Return [X, Y] of the center of cell containing provided text 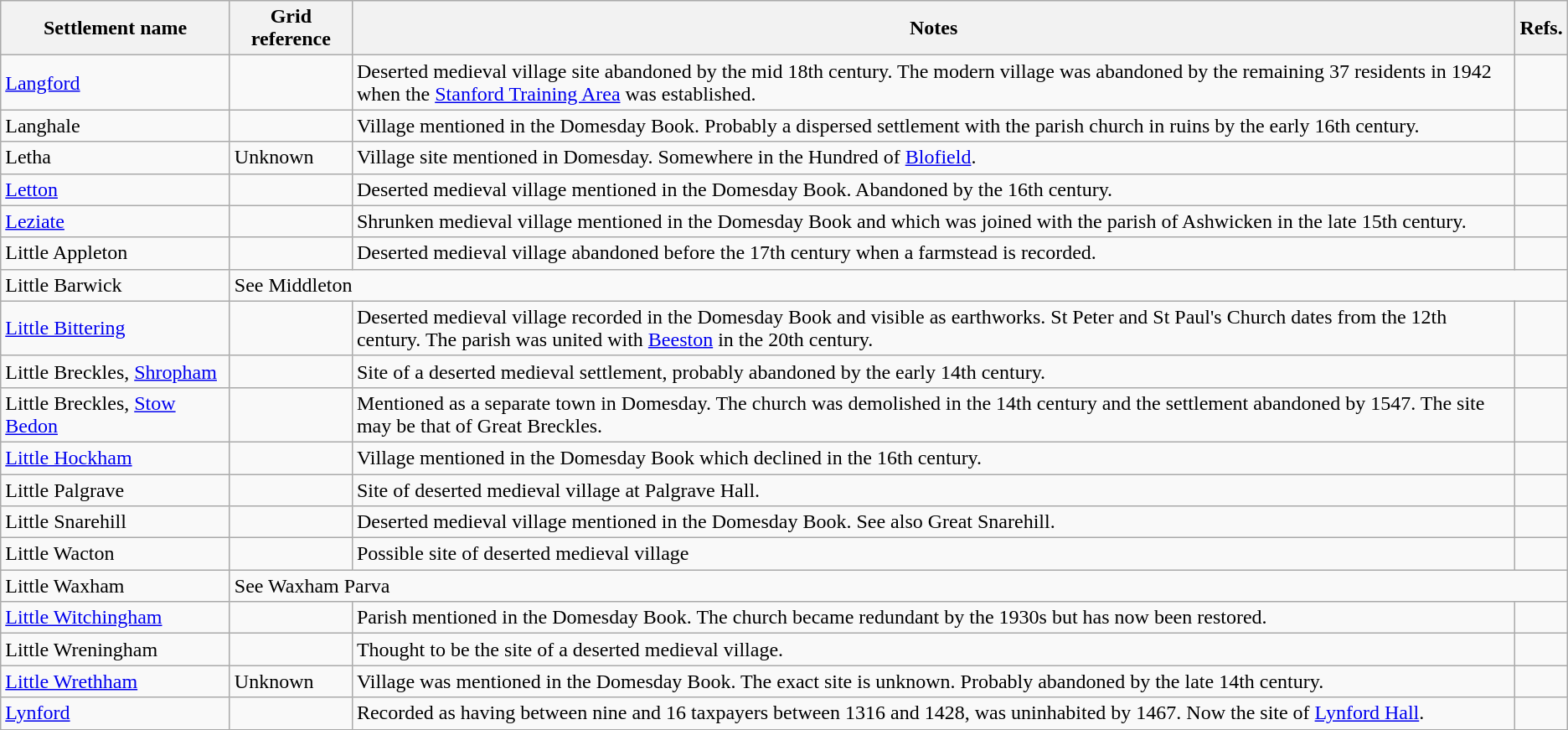
Shrunken medieval village mentioned in the Domesday Book and which was joined with the parish of Ashwicken in the late 15th century. [933, 221]
Possible site of deserted medieval village [933, 554]
Langhale [116, 126]
Site of deserted medieval village at Palgrave Hall. [933, 490]
Notes [933, 28]
See Waxham Parva [898, 586]
Letton [116, 189]
Little Barwick [116, 285]
Little Appleton [116, 253]
See Middleton [898, 285]
Parish mentioned in the Domesday Book. The church became redundant by the 1930s but has now been restored. [933, 618]
Village mentioned in the Domesday Book which declined in the 16th century. [933, 458]
Site of a deserted medieval settlement, probably abandoned by the early 14th century. [933, 371]
Little Breckles, Stow Bedon [116, 414]
Little Waxham [116, 586]
Little Wrethham [116, 681]
Little Palgrave [116, 490]
Thought to be the site of a deserted medieval village. [933, 650]
Grid reference [291, 28]
Lynford [116, 713]
Village was mentioned in the Domesday Book. The exact site is unknown. Probably abandoned by the late 14th century. [933, 681]
Little Breckles, Shropham [116, 371]
Letha [116, 158]
Little Snarehill [116, 522]
Little Wreningham [116, 650]
Deserted medieval village mentioned in the Domesday Book. Abandoned by the 16th century. [933, 189]
Settlement name [116, 28]
Village mentioned in the Domesday Book. Probably a dispersed settlement with the parish church in ruins by the early 16th century. [933, 126]
Little Hockham [116, 458]
Langford [116, 82]
Recorded as having between nine and 16 taxpayers between 1316 and 1428, was uninhabited by 1467. Now the site of Lynford Hall. [933, 713]
Village site mentioned in Domesday. Somewhere in the Hundred of Blofield. [933, 158]
Little Bittering [116, 329]
Refs. [1541, 28]
Little Witchingham [116, 618]
Deserted medieval village mentioned in the Domesday Book. See also Great Snarehill. [933, 522]
Little Wacton [116, 554]
Deserted medieval village abandoned before the 17th century when a farmstead is recorded. [933, 253]
Leziate [116, 221]
